Identify which cell holds the provided text, then report its [X, Y] central coordinate. 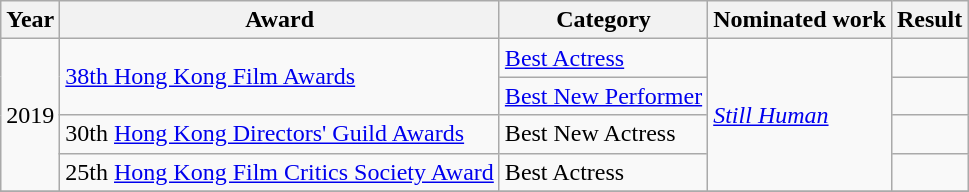
38th Hong Kong Film Awards [280, 77]
Nominated work [800, 20]
Category [603, 20]
Year [30, 20]
Award [280, 20]
Best New Performer [603, 96]
30th Hong Kong Directors' Guild Awards [280, 134]
Best New Actress [603, 134]
25th Hong Kong Film Critics Society Award [280, 172]
Result [929, 20]
2019 [30, 115]
Still Human [800, 115]
